Find where the given text appears and provide that cell's center as [x, y] coordinate. 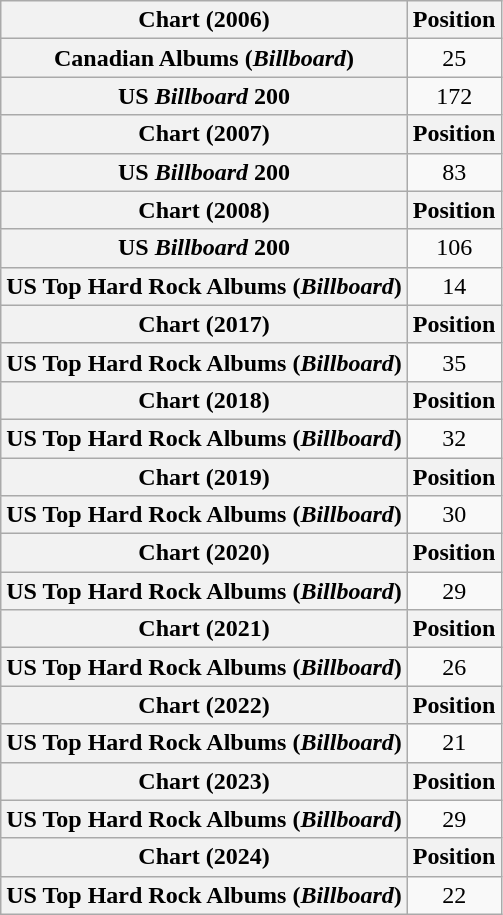
21 [454, 743]
Chart (2022) [204, 705]
35 [454, 362]
Chart (2020) [204, 553]
25 [454, 58]
106 [454, 248]
Chart (2019) [204, 477]
Chart (2006) [204, 20]
Chart (2018) [204, 400]
30 [454, 515]
172 [454, 96]
Chart (2017) [204, 324]
Chart (2008) [204, 210]
32 [454, 438]
Chart (2021) [204, 629]
Chart (2023) [204, 781]
22 [454, 895]
14 [454, 286]
Chart (2024) [204, 857]
26 [454, 667]
Chart (2007) [204, 134]
Canadian Albums (Billboard) [204, 58]
83 [454, 172]
